Determine the (X, Y) coordinate at the center of the cell enclosing the given text.  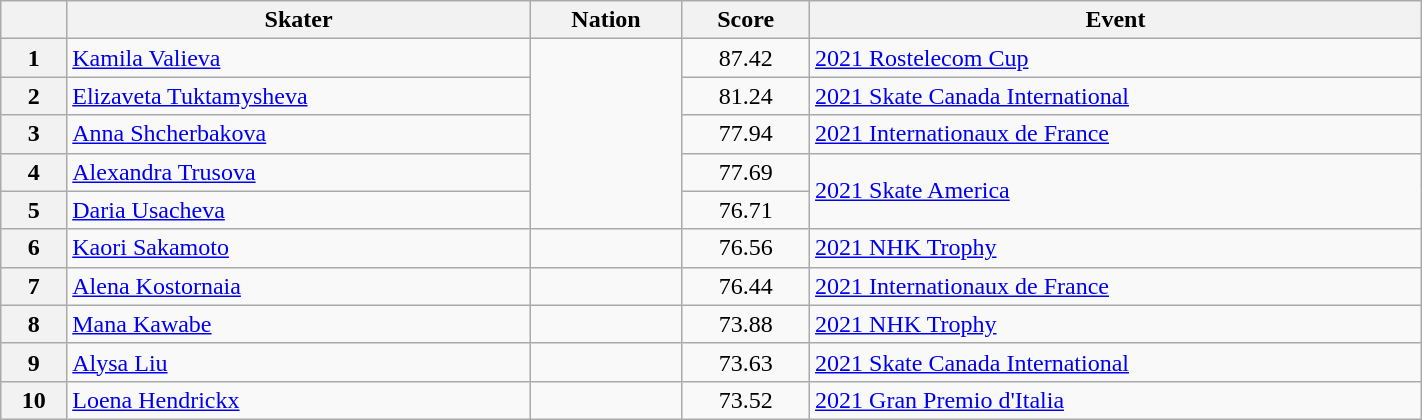
73.63 (746, 362)
77.69 (746, 172)
7 (34, 286)
5 (34, 210)
Score (746, 20)
Alysa Liu (299, 362)
1 (34, 58)
Elizaveta Tuktamysheva (299, 96)
10 (34, 400)
Skater (299, 20)
73.52 (746, 400)
Daria Usacheva (299, 210)
76.56 (746, 248)
81.24 (746, 96)
Mana Kawabe (299, 324)
8 (34, 324)
76.44 (746, 286)
Event (1116, 20)
Kamila Valieva (299, 58)
Kaori Sakamoto (299, 248)
Loena Hendrickx (299, 400)
2021 Rostelecom Cup (1116, 58)
9 (34, 362)
Nation (606, 20)
77.94 (746, 134)
2021 Gran Premio d'Italia (1116, 400)
Anna Shcherbakova (299, 134)
3 (34, 134)
76.71 (746, 210)
Alena Kostornaia (299, 286)
6 (34, 248)
2 (34, 96)
2021 Skate America (1116, 191)
87.42 (746, 58)
Alexandra Trusova (299, 172)
73.88 (746, 324)
4 (34, 172)
